Identify which cell holds the provided text, then report its [X, Y] central coordinate. 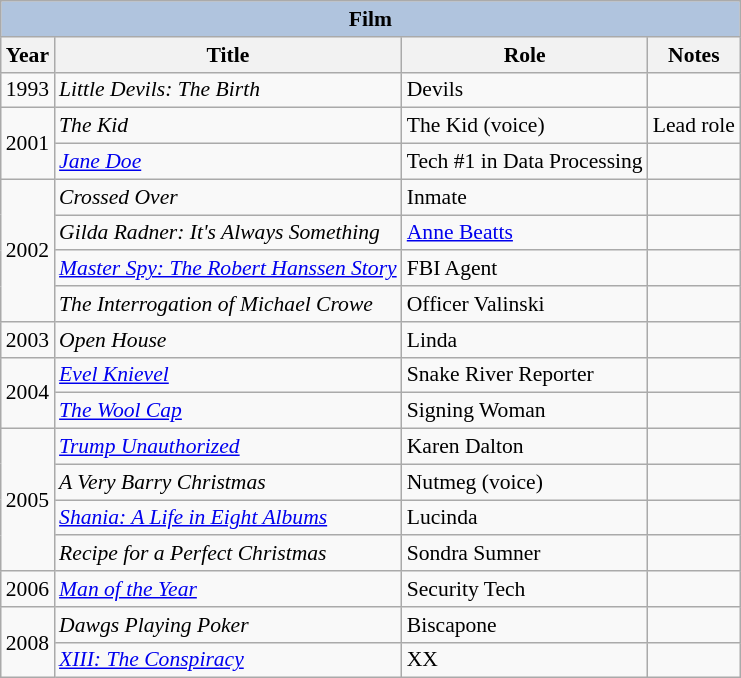
Sondra Sumner [525, 554]
Man of the Year [228, 589]
Nutmeg (voice) [525, 482]
2004 [28, 392]
Recipe for a Perfect Christmas [228, 554]
The Kid [228, 126]
Devils [525, 90]
Lead role [694, 126]
Open House [228, 340]
Trump Unauthorized [228, 447]
Little Devils: The Birth [228, 90]
The Kid (voice) [525, 126]
2003 [28, 340]
Linda [525, 340]
Signing Woman [525, 411]
Inmate [525, 197]
Security Tech [525, 589]
Snake River Reporter [525, 375]
Jane Doe [228, 162]
Karen Dalton [525, 447]
1993 [28, 90]
The Wool Cap [228, 411]
A Very Barry Christmas [228, 482]
Officer Valinski [525, 304]
2006 [28, 589]
The Interrogation of Michael Crowe [228, 304]
Lucinda [525, 518]
FBI Agent [525, 269]
Year [28, 55]
Master Spy: The Robert Hanssen Story [228, 269]
Anne Beatts [525, 233]
Film [370, 19]
2001 [28, 144]
Dawgs Playing Poker [228, 625]
Biscapone [525, 625]
Crossed Over [228, 197]
XX [525, 660]
Gilda Radner: It's Always Something [228, 233]
XIII: The Conspiracy [228, 660]
2002 [28, 250]
Tech #1 in Data Processing [525, 162]
Title [228, 55]
Evel Knievel [228, 375]
Shania: A Life in Eight Albums [228, 518]
Role [525, 55]
2005 [28, 500]
2008 [28, 642]
Notes [694, 55]
